Provide the [x, y] coordinate of the cell's center where the given text is located.  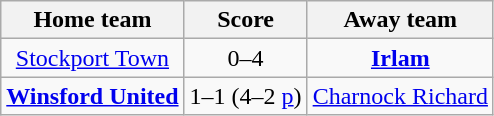
Charnock Richard [400, 96]
Winsford United [92, 96]
1–1 (4–2 p) [246, 96]
Home team [92, 20]
Stockport Town [92, 58]
0–4 [246, 58]
Score [246, 20]
Irlam [400, 58]
Away team [400, 20]
